Return the (X, Y) coordinate for the center point of the cell that contains the specified text.  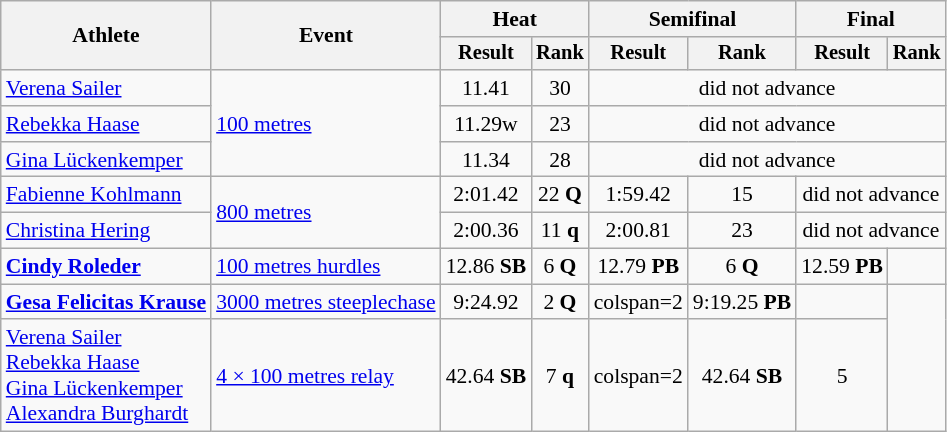
100 metres hurdles (326, 267)
12.86 SB (486, 267)
22 Q (560, 195)
Final (870, 19)
7 q (560, 376)
Gesa Felicitas Krause (106, 302)
3000 metres steeplechase (326, 302)
11.41 (486, 88)
11.29w (486, 124)
30 (560, 88)
Verena SailerRebekka HaaseGina LückenkemperAlexandra Burghardt (106, 376)
800 metres (326, 212)
11.34 (486, 160)
28 (560, 160)
9:19.25 PB (742, 302)
12.79 PB (638, 267)
Gina Lückenkemper (106, 160)
Heat (515, 19)
Rebekka Haase (106, 124)
5 (842, 376)
1:59.42 (638, 195)
2:01.42 (486, 195)
12.59 PB (842, 267)
2 Q (560, 302)
4 × 100 metres relay (326, 376)
Athlete (106, 36)
11 q (560, 231)
Verena Sailer (106, 88)
Cindy Roleder (106, 267)
100 metres (326, 124)
Event (326, 36)
9:24.92 (486, 302)
15 (742, 195)
Semifinal (693, 19)
2:00.36 (486, 231)
Christina Hering (106, 231)
Fabienne Kohlmann (106, 195)
2:00.81 (638, 231)
